Scan for the cell matching the given text and deliver its [X, Y] coordinate at center. 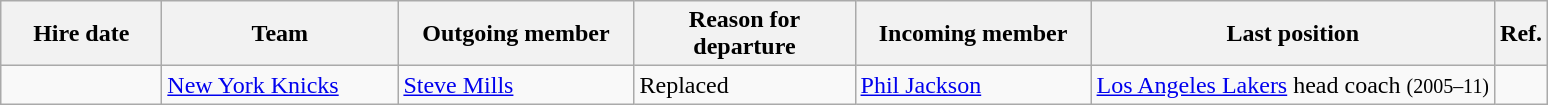
Team [280, 34]
Ref. [1522, 34]
New York Knicks [280, 85]
Replaced [744, 85]
Los Angeles Lakers head coach (2005–11) [1293, 85]
Phil Jackson [973, 85]
Hire date [82, 34]
Last position [1293, 34]
Outgoing member [516, 34]
Steve Mills [516, 85]
Reason for departure [744, 34]
Incoming member [973, 34]
